Capture the cell that displays the provided text and extract its (X, Y) central coordinate. 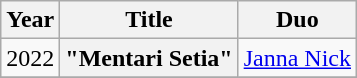
2022 (30, 58)
"Mentari Setia" (149, 58)
Title (149, 20)
Janna Nick (297, 58)
Duo (297, 20)
Year (30, 20)
